Pinpoint the cell where the given text exists, returning its [x, y] midpoint coordinate. 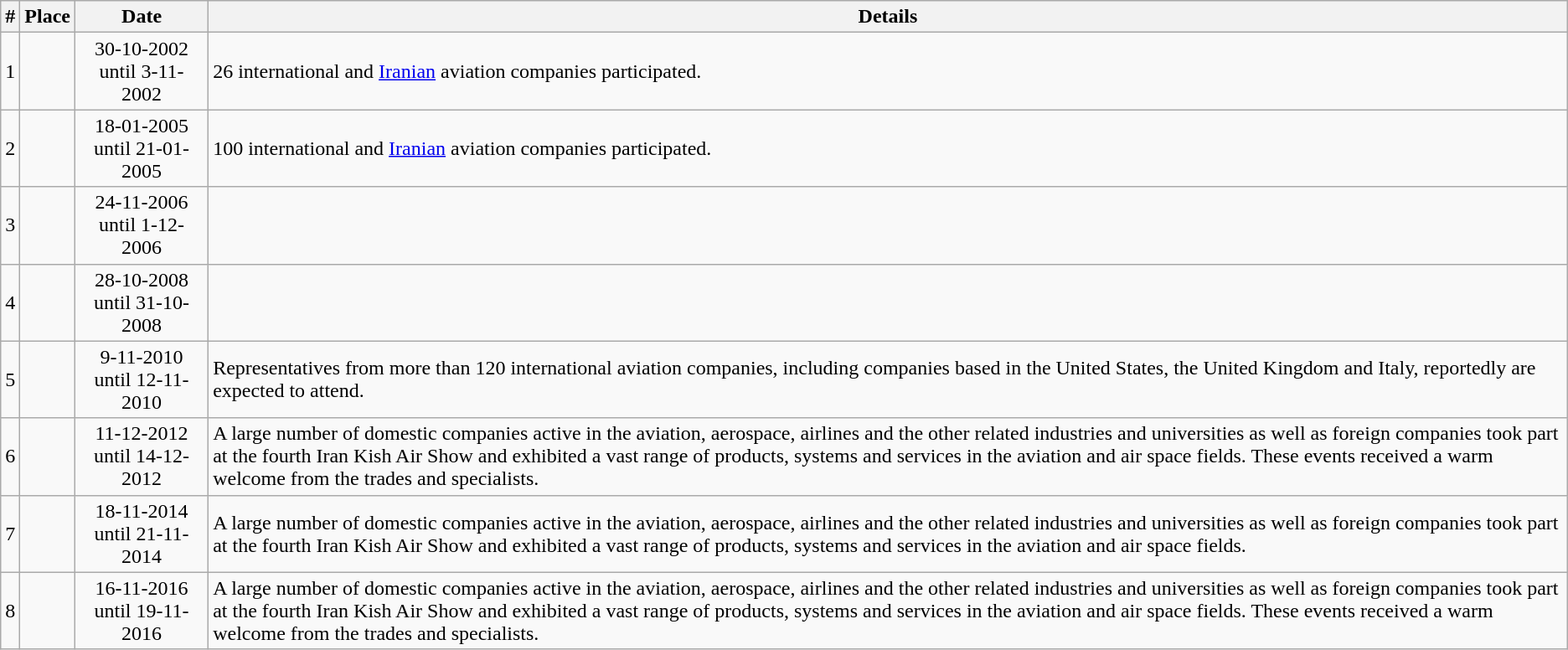
18-01-2005 until 21-01-2005 [142, 148]
16-11-2016 until 19-11-2016 [142, 611]
26 international and Iranian aviation companies participated. [888, 71]
3 [10, 225]
4 [10, 302]
30-10-2002 until 3-11-2002 [142, 71]
6 [10, 457]
Place [48, 17]
2 [10, 148]
7 [10, 534]
5 [10, 379]
8 [10, 611]
# [10, 17]
Details [888, 17]
Date [142, 17]
18-11-2014 until 21-11-2014 [142, 534]
24-11-2006 until 1-12-2006 [142, 225]
100 international and Iranian aviation companies participated. [888, 148]
9-11-2010 until 12-11-2010 [142, 379]
28-10-2008 until 31-10-2008 [142, 302]
1 [10, 71]
11-12-2012 until 14-12-2012 [142, 457]
